Pinpoint the cell where the given text exists, returning its [X, Y] midpoint coordinate. 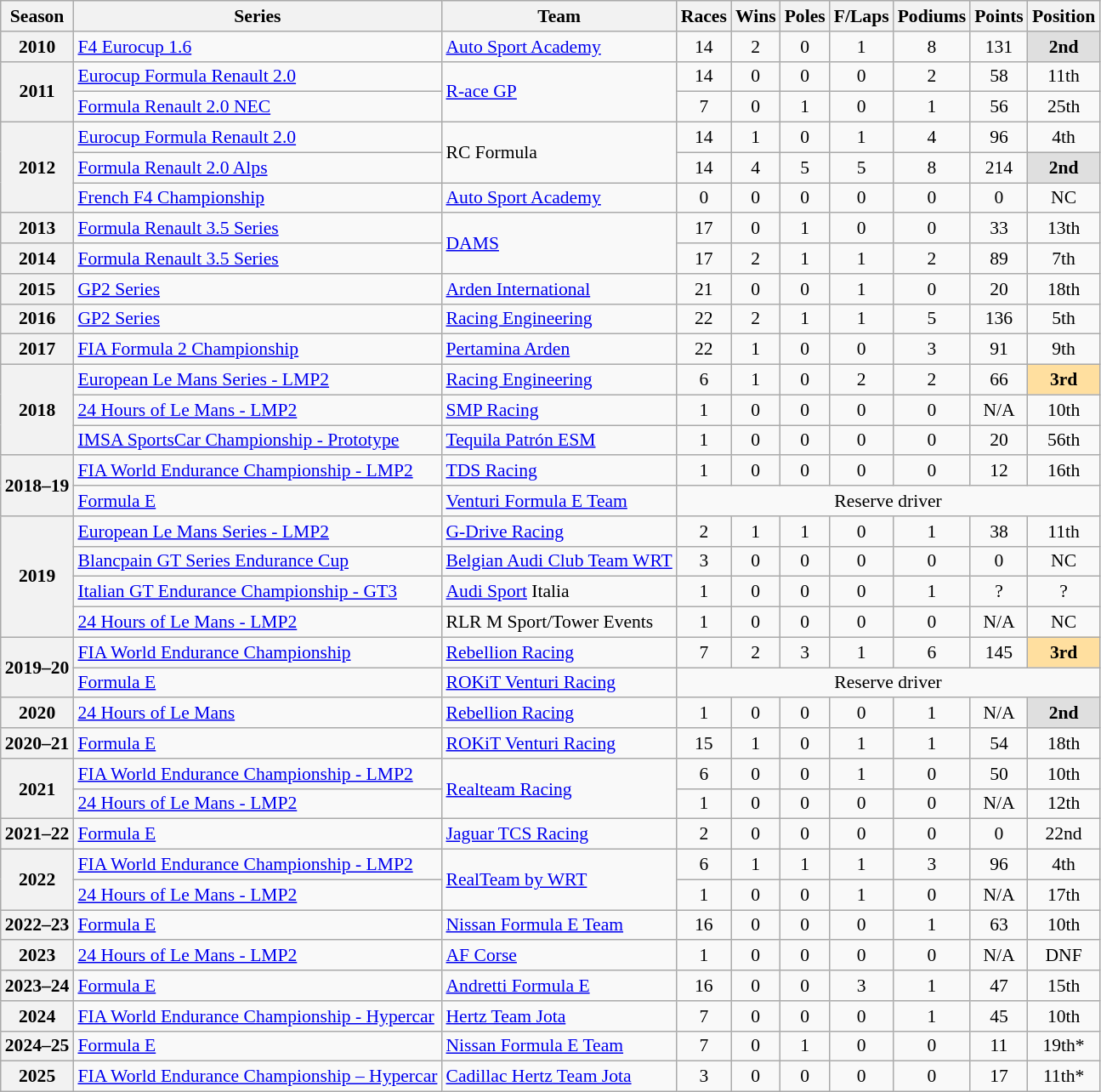
17th [1064, 895]
22nd [1064, 834]
2024–25 [37, 1046]
11 [999, 1046]
Tequila Patrón ESM [559, 441]
2022–23 [37, 925]
Belgian Audi Club Team WRT [559, 561]
R-ace GP [559, 92]
Team [559, 16]
11th* [1064, 1077]
IMSA SportsCar Championship - Prototype [257, 441]
FIA World Endurance Championship [257, 652]
Wins [756, 16]
French F4 Championship [257, 198]
Italian GT Endurance Championship - GT3 [257, 592]
24 Hours of Le Mans [257, 714]
Season [37, 16]
2024 [37, 1016]
RLR M Sport/Tower Events [559, 623]
Blancpain GT Series Endurance Cup [257, 561]
FIA World Endurance Championship – Hypercar [257, 1077]
2013 [37, 229]
145 [999, 652]
13th [1064, 229]
F4 Eurocup 1.6 [257, 47]
15th [1064, 986]
DAMS [559, 243]
Formula Renault 2.0 Alps [257, 168]
2017 [37, 350]
25th [1064, 107]
2018 [37, 410]
2014 [37, 259]
2019 [37, 577]
19th* [1064, 1046]
5th [1064, 319]
SMP Racing [559, 410]
2021–22 [37, 834]
Audi Sport Italia [559, 592]
AF Corse [559, 956]
38 [999, 532]
Andretti Formula E [559, 986]
9th [1064, 350]
12th [1064, 804]
2010 [37, 47]
Venturi Formula E Team [559, 501]
2022 [37, 879]
131 [999, 47]
66 [999, 380]
56th [1064, 441]
136 [999, 319]
56 [999, 107]
2016 [37, 319]
Races [704, 16]
2023–24 [37, 986]
15 [704, 743]
RC Formula [559, 153]
FIA Formula 2 Championship [257, 350]
58 [999, 77]
Hertz Team Jota [559, 1016]
2011 [37, 92]
Poles [805, 16]
Pertamina Arden [559, 350]
89 [999, 259]
50 [999, 774]
2018–19 [37, 486]
63 [999, 925]
Points [999, 16]
54 [999, 743]
91 [999, 350]
Realteam Racing [559, 789]
Arden International [559, 289]
2015 [37, 289]
2012 [37, 168]
Cadillac Hertz Team Jota [559, 1077]
RealTeam by WRT [559, 879]
45 [999, 1016]
FIA World Endurance Championship - Hypercar [257, 1016]
47 [999, 986]
33 [999, 229]
16th [1064, 471]
2020–21 [37, 743]
DNF [1064, 956]
21 [704, 289]
214 [999, 168]
Series [257, 16]
12 [999, 471]
7th [1064, 259]
TDS Racing [559, 471]
2019–20 [37, 667]
2023 [37, 956]
2020 [37, 714]
Position [1064, 16]
F/Laps [862, 16]
Jaguar TCS Racing [559, 834]
Podiums [932, 16]
Formula Renault 2.0 NEC [257, 107]
G-Drive Racing [559, 532]
2021 [37, 789]
2025 [37, 1077]
